For the text-containing cell, return its midpoint in [x, y] coordinate format. 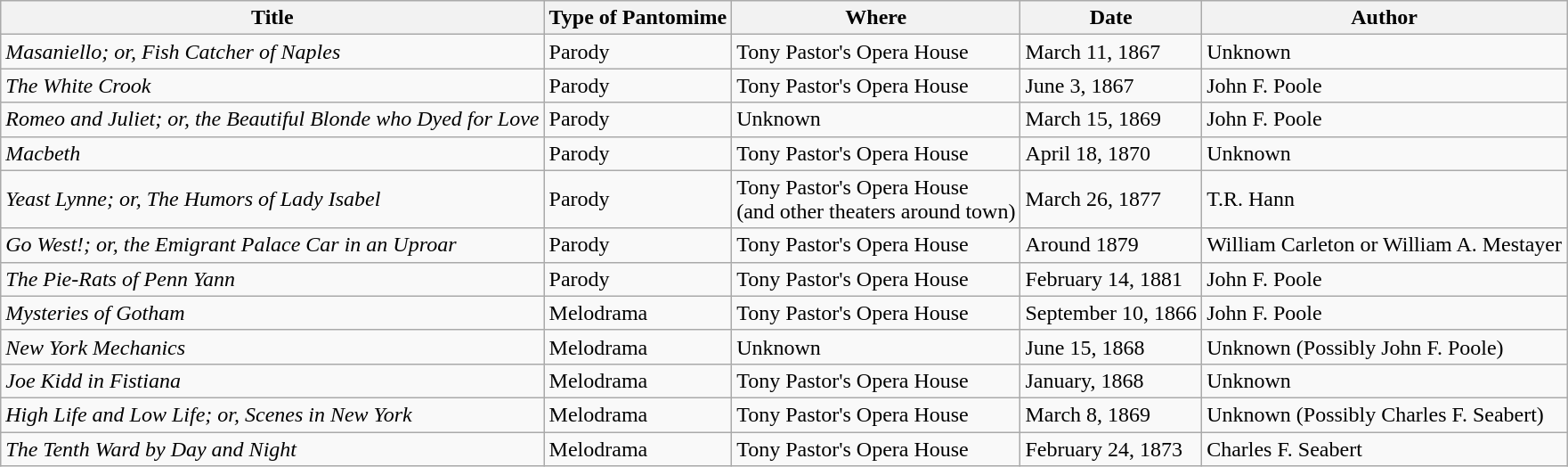
June 15, 1868 [1111, 347]
The Pie-Rats of Penn Yann [272, 279]
March 15, 1869 [1111, 119]
Unknown (Possibly Charles F. Seabert) [1385, 414]
Charles F. Seabert [1385, 448]
February 14, 1881 [1111, 279]
Date [1111, 18]
Macbeth [272, 153]
Joe Kidd in Fistiana [272, 381]
March 11, 1867 [1111, 52]
Mysteries of Gotham [272, 313]
January, 1868 [1111, 381]
The Tenth Ward by Day and Night [272, 448]
T.R. Hann [1385, 200]
Yeast Lynne; or, The Humors of Lady Isabel [272, 200]
February 24, 1873 [1111, 448]
Title [272, 18]
Tony Pastor's Opera House(and other theaters around town) [876, 200]
Type of Pantomime [638, 18]
The White Crook [272, 86]
New York Mechanics [272, 347]
September 10, 1866 [1111, 313]
Unknown (Possibly John F. Poole) [1385, 347]
Author [1385, 18]
April 18, 1870 [1111, 153]
March 8, 1869 [1111, 414]
June 3, 1867 [1111, 86]
Romeo and Juliet; or, the Beautiful Blonde who Dyed for Love [272, 119]
Masaniello; or, Fish Catcher of Naples [272, 52]
William Carleton or William A. Mestayer [1385, 245]
Go West!; or, the Emigrant Palace Car in an Uproar [272, 245]
Where [876, 18]
Around 1879 [1111, 245]
March 26, 1877 [1111, 200]
High Life and Low Life; or, Scenes in New York [272, 414]
